Locate the cell with the specified text and output its (X, Y) center coordinate. 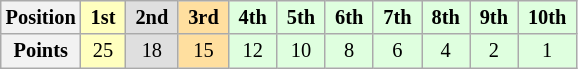
4 (446, 51)
8th (446, 17)
1st (104, 17)
15 (203, 51)
25 (104, 51)
9th (494, 17)
12 (253, 51)
4th (253, 17)
10 (301, 51)
6th (349, 17)
5th (301, 17)
Position (41, 17)
8 (349, 51)
10th (547, 17)
Points (41, 51)
18 (152, 51)
3rd (203, 17)
2 (494, 51)
6 (397, 51)
7th (397, 17)
1 (547, 51)
2nd (152, 17)
